For the text-containing cell, return its midpoint in [x, y] coordinate format. 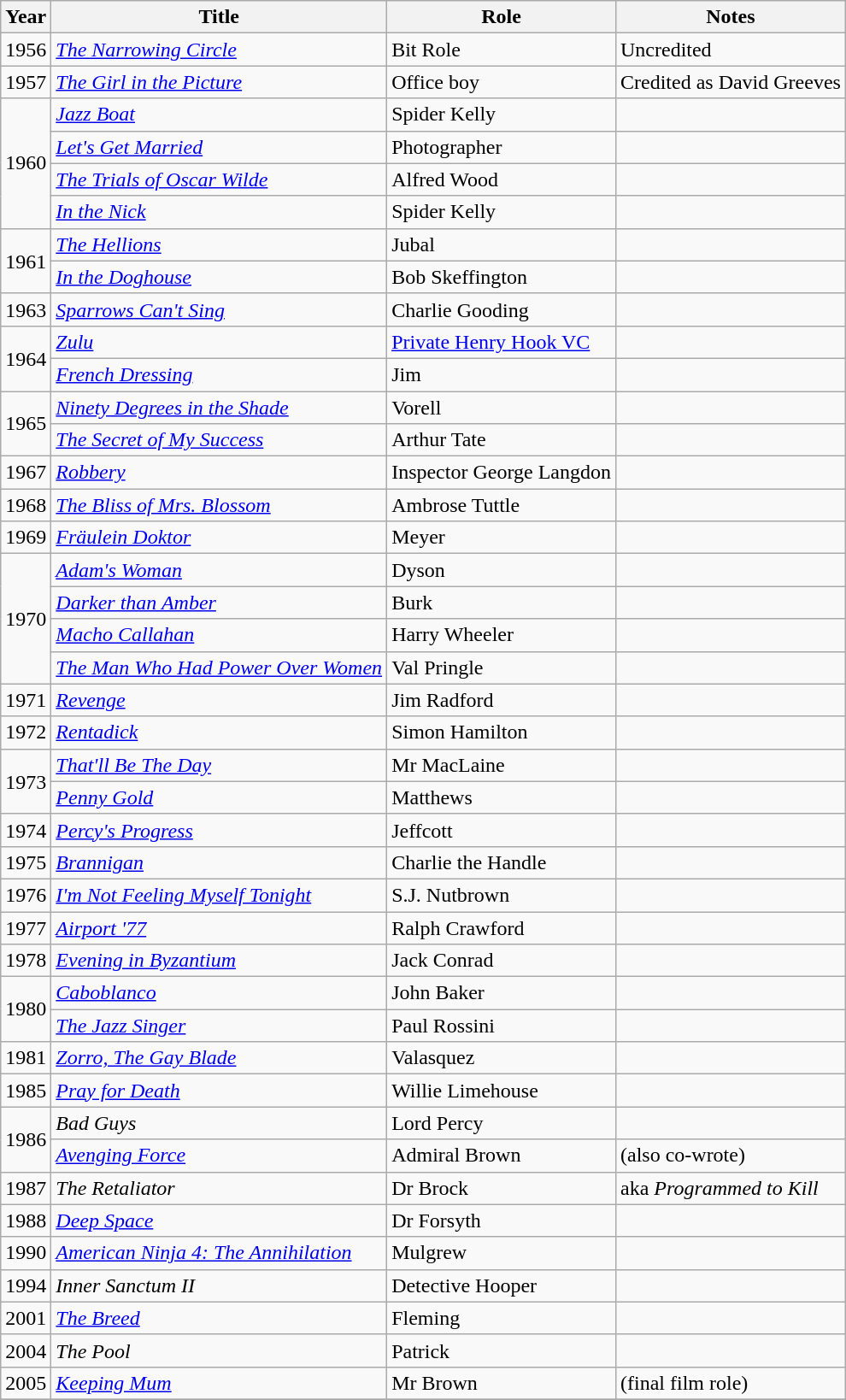
1987 [26, 1188]
Brannigan [219, 862]
Jim Radford [502, 700]
Role [502, 17]
Sparrows Can't Sing [219, 309]
Private Henry Hook VC [502, 342]
The Hellions [219, 244]
The Man Who Had Power Over Women [219, 668]
1976 [26, 895]
Zorro, The Gay Blade [219, 1058]
Arthur Tate [502, 440]
1973 [26, 781]
(also co-wrote) [730, 1156]
1974 [26, 830]
1986 [26, 1139]
Jeffcott [502, 830]
Macho Callahan [219, 635]
Percy's Progress [219, 830]
2005 [26, 1383]
Keeping Mum [219, 1383]
1956 [26, 50]
Year [26, 17]
American Ninja 4: The Annihilation [219, 1253]
Credited as David Greeves [730, 82]
Photographer [502, 147]
2004 [26, 1350]
Airport '77 [219, 927]
S.J. Nutbrown [502, 895]
John Baker [502, 993]
The Trials of Oscar Wilde [219, 179]
1968 [26, 505]
The Retaliator [219, 1188]
Caboblanco [219, 993]
1960 [26, 163]
Matthews [502, 797]
Revenge [219, 700]
Jubal [502, 244]
Harry Wheeler [502, 635]
Dyson [502, 570]
Simon Hamilton [502, 732]
In the Nick [219, 212]
Jim [502, 374]
The Narrowing Circle [219, 50]
The Breed [219, 1318]
Avenging Force [219, 1156]
Inner Sanctum II [219, 1285]
Charlie Gooding [502, 309]
Meyer [502, 538]
Robbery [219, 473]
The Bliss of Mrs. Blossom [219, 505]
That'll Be The Day [219, 765]
1970 [26, 619]
Adam's Woman [219, 570]
Mr Brown [502, 1383]
1994 [26, 1285]
Jazz Boat [219, 115]
Vorell [502, 408]
1965 [26, 424]
Mr MacLaine [502, 765]
Ambrose Tuttle [502, 505]
In the Doghouse [219, 277]
2001 [26, 1318]
Admiral Brown [502, 1156]
aka Programmed to Kill [730, 1188]
Ninety Degrees in the Shade [219, 408]
Zulu [219, 342]
Pray for Death [219, 1091]
Fräulein Doktor [219, 538]
(final film role) [730, 1383]
Paul Rossini [502, 1026]
I'm Not Feeling Myself Tonight [219, 895]
1972 [26, 732]
Evening in Byzantium [219, 961]
Darker than Amber [219, 603]
Title [219, 17]
1964 [26, 358]
Ralph Crawford [502, 927]
1961 [26, 261]
Charlie the Handle [502, 862]
1969 [26, 538]
1978 [26, 961]
The Secret of My Success [219, 440]
Let's Get Married [219, 147]
1971 [26, 700]
Dr Forsyth [502, 1221]
1957 [26, 82]
1990 [26, 1253]
Rentadick [219, 732]
The Jazz Singer [219, 1026]
Notes [730, 17]
Patrick [502, 1350]
Mulgrew [502, 1253]
1963 [26, 309]
Bit Role [502, 50]
Burk [502, 603]
1981 [26, 1058]
Dr Brock [502, 1188]
Uncredited [730, 50]
The Pool [219, 1350]
Penny Gold [219, 797]
Bad Guys [219, 1123]
Jack Conrad [502, 961]
Fleming [502, 1318]
Office boy [502, 82]
1977 [26, 927]
1988 [26, 1221]
Val Pringle [502, 668]
1980 [26, 1009]
1985 [26, 1091]
Deep Space [219, 1221]
Willie Limehouse [502, 1091]
Detective Hooper [502, 1285]
Valasquez [502, 1058]
The Girl in the Picture [219, 82]
1967 [26, 473]
Bob Skeffington [502, 277]
Inspector George Langdon [502, 473]
1975 [26, 862]
Lord Percy [502, 1123]
French Dressing [219, 374]
Alfred Wood [502, 179]
